From the cell containing the given text, extract its center point as [X, Y] coordinate. 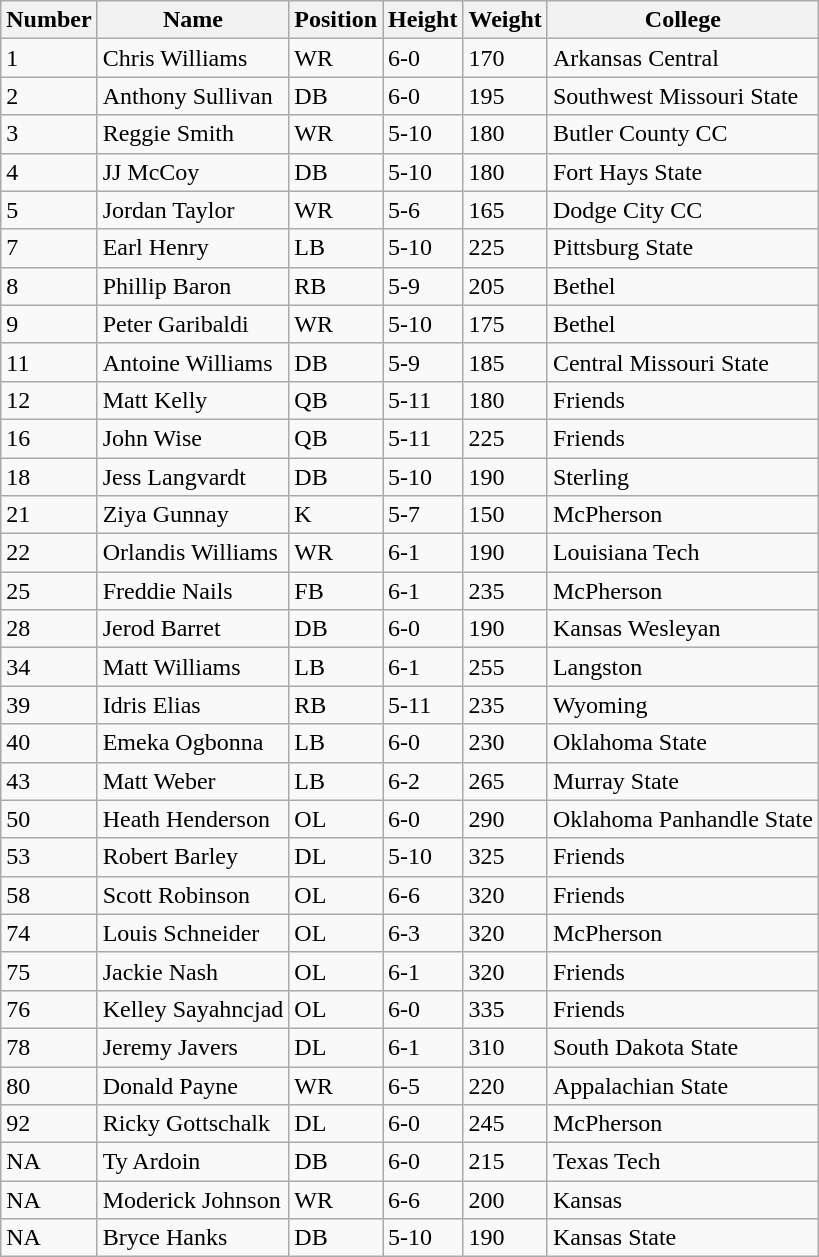
245 [505, 1124]
50 [49, 819]
6-2 [423, 781]
Earl Henry [193, 248]
18 [49, 477]
Butler County CC [682, 134]
230 [505, 743]
FB [336, 591]
165 [505, 210]
6-3 [423, 933]
22 [49, 553]
80 [49, 1085]
76 [49, 1009]
Texas Tech [682, 1162]
1 [49, 58]
Idris Elias [193, 705]
Bryce Hanks [193, 1238]
255 [505, 667]
Number [49, 20]
Wyoming [682, 705]
Oklahoma Panhandle State [682, 819]
Louisiana Tech [682, 553]
Louis Schneider [193, 933]
34 [49, 667]
4 [49, 172]
11 [49, 362]
John Wise [193, 438]
Chris Williams [193, 58]
Donald Payne [193, 1085]
92 [49, 1124]
Matt Weber [193, 781]
Ricky Gottschalk [193, 1124]
Jeremy Javers [193, 1047]
6-5 [423, 1085]
JJ McCoy [193, 172]
290 [505, 819]
3 [49, 134]
53 [49, 857]
205 [505, 286]
12 [49, 400]
Pittsburg State [682, 248]
265 [505, 781]
9 [49, 324]
K [336, 515]
Dodge City CC [682, 210]
310 [505, 1047]
Kansas State [682, 1238]
200 [505, 1200]
325 [505, 857]
Height [423, 20]
28 [49, 629]
185 [505, 362]
Southwest Missouri State [682, 96]
5 [49, 210]
Freddie Nails [193, 591]
Jackie Nash [193, 971]
39 [49, 705]
195 [505, 96]
215 [505, 1162]
Emeka Ogbonna [193, 743]
Matt Kelly [193, 400]
College [682, 20]
16 [49, 438]
Central Missouri State [682, 362]
South Dakota State [682, 1047]
Langston [682, 667]
2 [49, 96]
335 [505, 1009]
Moderick Johnson [193, 1200]
Kelley Sayahncjad [193, 1009]
8 [49, 286]
75 [49, 971]
Weight [505, 20]
Phillip Baron [193, 286]
Jordan Taylor [193, 210]
Reggie Smith [193, 134]
58 [49, 895]
43 [49, 781]
Orlandis Williams [193, 553]
Position [336, 20]
40 [49, 743]
Kansas Wesleyan [682, 629]
Appalachian State [682, 1085]
170 [505, 58]
Scott Robinson [193, 895]
21 [49, 515]
78 [49, 1047]
7 [49, 248]
5-7 [423, 515]
220 [505, 1085]
Anthony Sullivan [193, 96]
Ty Ardoin [193, 1162]
Sterling [682, 477]
Fort Hays State [682, 172]
Ziya Gunnay [193, 515]
Jerod Barret [193, 629]
25 [49, 591]
Oklahoma State [682, 743]
Matt Williams [193, 667]
Robert Barley [193, 857]
Kansas [682, 1200]
Arkansas Central [682, 58]
150 [505, 515]
Antoine Williams [193, 362]
Name [193, 20]
175 [505, 324]
Murray State [682, 781]
Heath Henderson [193, 819]
Jess Langvardt [193, 477]
Peter Garibaldi [193, 324]
74 [49, 933]
5-6 [423, 210]
